Pinpoint the cell where the given text exists, returning its (x, y) midpoint coordinate. 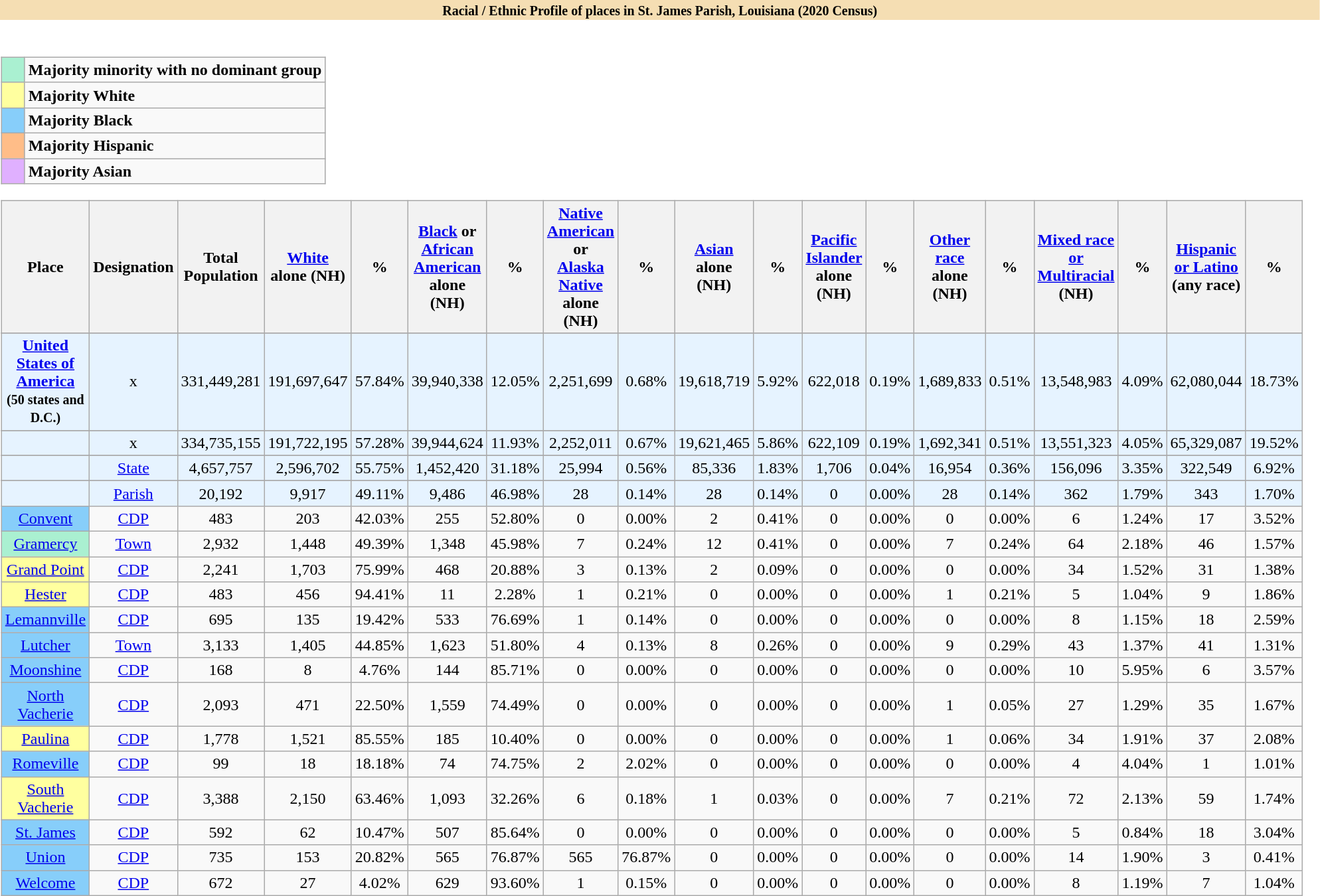
1.38% (1274, 569)
2.59% (1274, 620)
9,486 (448, 493)
622,109 (834, 443)
Majority White (175, 95)
Majority minority with no dominant group (175, 70)
191,722,195 (308, 443)
75.99% (380, 569)
39,944,624 (448, 443)
471 (308, 705)
Paulina (45, 739)
Union (45, 858)
1,448 (308, 544)
0.56% (647, 468)
32.26% (515, 798)
1,778 (220, 739)
99 (220, 764)
Racial / Ethnic Profile of places in St. James Parish, Louisiana (2020 Census) (660, 10)
0.84% (1142, 832)
1.19% (1142, 883)
3.57% (1274, 670)
13,551,323 (1076, 443)
5.95% (1142, 670)
1.83% (778, 468)
State (133, 468)
1.74% (1274, 798)
629 (448, 883)
49.11% (380, 493)
3,133 (220, 645)
51.80% (515, 645)
1,452,420 (448, 468)
37 (1206, 739)
4.02% (380, 883)
0.04% (890, 468)
13,548,983 (1076, 382)
153 (308, 858)
468 (448, 569)
1.31% (1274, 645)
57.84% (380, 382)
331,449,281 (220, 382)
20.82% (380, 858)
19.52% (1274, 443)
672 (220, 883)
Majority Hispanic (175, 145)
59 (1206, 798)
2,093 (220, 705)
74 (448, 764)
4,657,757 (220, 468)
4.09% (1142, 382)
507 (448, 832)
185 (448, 739)
2,251,699 (580, 382)
45.98% (515, 544)
39,940,338 (448, 382)
85.64% (515, 832)
1.79% (1142, 493)
49.39% (380, 544)
White alone (NH) (308, 267)
55.75% (380, 468)
2,150 (308, 798)
57.28% (380, 443)
Majority Asian (175, 171)
2,596,702 (308, 468)
18.73% (1274, 382)
0.18% (647, 798)
2.02% (647, 764)
1,521 (308, 739)
Mixed race or Multiracial (NH) (1076, 267)
622,018 (834, 382)
2.28% (515, 595)
63.46% (380, 798)
2,252,011 (580, 443)
1,689,833 (949, 382)
5.86% (778, 443)
6.92% (1274, 468)
322,549 (1206, 468)
1.86% (1274, 595)
46.98% (515, 493)
1.90% (1142, 858)
1,706 (834, 468)
1.24% (1142, 518)
Lutcher (45, 645)
3.52% (1274, 518)
43 (1076, 645)
203 (308, 518)
1,623 (448, 645)
North Vacherie (45, 705)
168 (220, 670)
Moonshine (45, 670)
16,954 (949, 468)
0.05% (1009, 705)
4.04% (1142, 764)
695 (220, 620)
1,405 (308, 645)
2,241 (220, 569)
362 (1076, 493)
1,093 (448, 798)
46 (1206, 544)
191,697,647 (308, 382)
9,917 (308, 493)
4.76% (380, 670)
Asian alone (NH) (714, 267)
31.18% (515, 468)
3.35% (1142, 468)
1,559 (448, 705)
65,329,087 (1206, 443)
St. James (45, 832)
20,192 (220, 493)
3,388 (220, 798)
20.88% (515, 569)
135 (308, 620)
11 (448, 595)
Gramercy (45, 544)
592 (220, 832)
Welcome (45, 883)
0.29% (1009, 645)
456 (308, 595)
Hispanic or Latino (any race) (1206, 267)
Parish (133, 493)
1.67% (1274, 705)
Lemannville (45, 620)
1.57% (1274, 544)
0.03% (778, 798)
Romeville (45, 764)
64 (1076, 544)
0.36% (1009, 468)
Hester (45, 595)
1.01% (1274, 764)
5.92% (778, 382)
19.42% (380, 620)
35 (1206, 705)
Grand Point (45, 569)
74.75% (515, 764)
2.13% (1142, 798)
19,618,719 (714, 382)
52.80% (515, 518)
62 (308, 832)
85,336 (714, 468)
1.52% (1142, 569)
0.15% (647, 883)
Native American or Alaska Native alone (NH) (580, 267)
62,080,044 (1206, 382)
41 (1206, 645)
0.06% (1009, 739)
31 (1206, 569)
2.18% (1142, 544)
0.67% (647, 443)
1.91% (1142, 739)
1.37% (1142, 645)
17 (1206, 518)
1.29% (1142, 705)
3.04% (1274, 832)
Place (45, 267)
735 (220, 858)
4.05% (1142, 443)
94.41% (380, 595)
156,096 (1076, 468)
0.26% (778, 645)
76.69% (515, 620)
533 (448, 620)
85.55% (380, 739)
22.50% (380, 705)
10 (1076, 670)
18.18% (380, 764)
25,994 (580, 468)
11.93% (515, 443)
1.70% (1274, 493)
0.68% (647, 382)
Other race alone (NH) (949, 267)
144 (448, 670)
74.49% (515, 705)
334,735,155 (220, 443)
Pacific Islander alone (NH) (834, 267)
255 (448, 518)
United States of America (50 states and D.C.) (45, 382)
Black or African American alone (NH) (448, 267)
19,621,465 (714, 443)
Total Population (220, 267)
South Vacherie (45, 798)
343 (1206, 493)
10.47% (380, 832)
42.03% (380, 518)
1.15% (1142, 620)
Majority Black (175, 120)
2,932 (220, 544)
85.71% (515, 670)
0.09% (778, 569)
72 (1076, 798)
44.85% (380, 645)
1,348 (448, 544)
93.60% (515, 883)
1,703 (308, 569)
12.05% (515, 382)
Convent (45, 518)
Designation (133, 267)
12 (714, 544)
2.08% (1274, 739)
14 (1076, 858)
10.40% (515, 739)
1,692,341 (949, 443)
